For the text-containing cell, return its midpoint in (x, y) coordinate format. 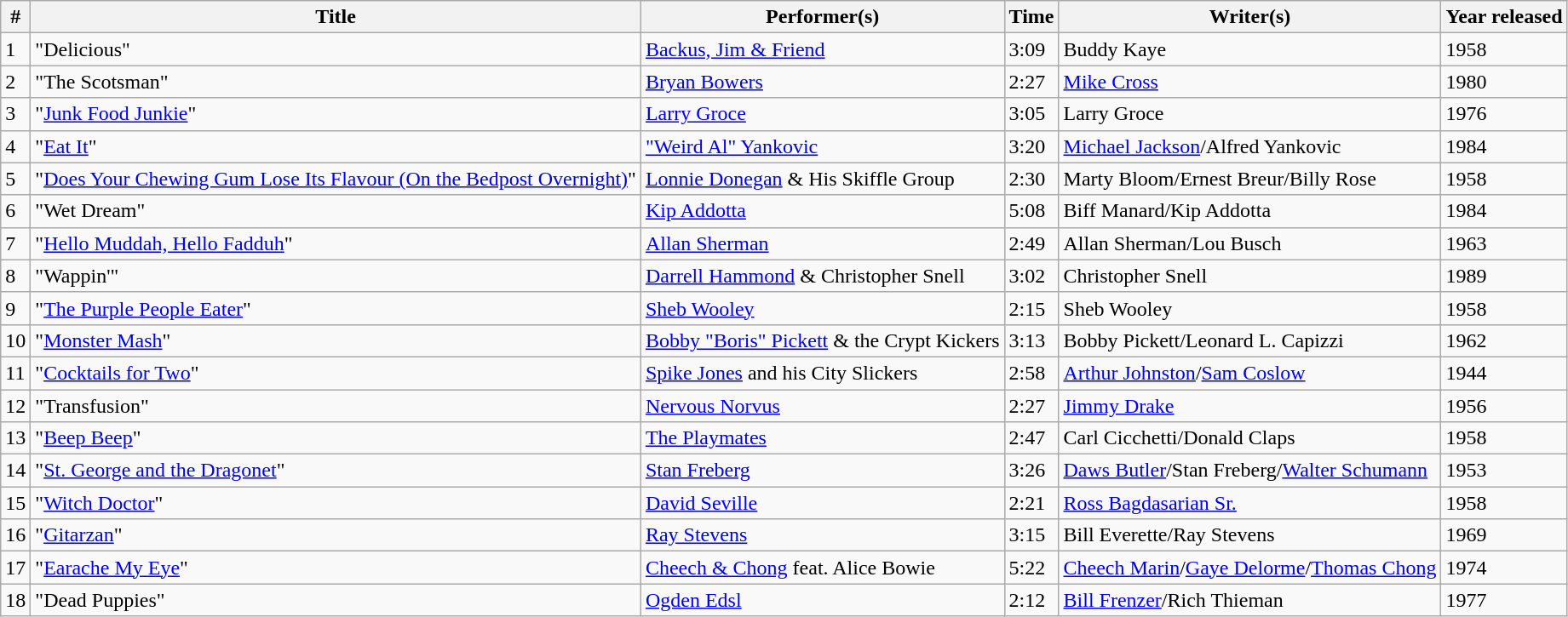
Nervous Norvus (823, 406)
Buddy Kaye (1250, 49)
Time (1031, 17)
"Transfusion" (336, 406)
11 (15, 373)
5:22 (1031, 568)
1977 (1504, 600)
"The Scotsman" (336, 82)
"Junk Food Junkie" (336, 114)
Cheech Marin/Gaye Delorme/Thomas Chong (1250, 568)
"Beep Beep" (336, 438)
David Seville (823, 503)
1969 (1504, 535)
1944 (1504, 373)
7 (15, 243)
Allan Sherman/Lou Busch (1250, 243)
Bryan Bowers (823, 82)
Lonnie Donegan & His Skiffle Group (823, 179)
2:12 (1031, 600)
Daws Butler/Stan Freberg/Walter Schumann (1250, 471)
Writer(s) (1250, 17)
"The Purple People Eater" (336, 308)
5:08 (1031, 211)
3:05 (1031, 114)
"St. George and the Dragonet" (336, 471)
18 (15, 600)
3:15 (1031, 535)
Ray Stevens (823, 535)
Spike Jones and his City Slickers (823, 373)
"Does Your Chewing Gum Lose Its Flavour (On the Bedpost Overnight)" (336, 179)
# (15, 17)
3 (15, 114)
17 (15, 568)
15 (15, 503)
1974 (1504, 568)
1989 (1504, 276)
The Playmates (823, 438)
"Delicious" (336, 49)
"Witch Doctor" (336, 503)
Carl Cicchetti/Donald Claps (1250, 438)
5 (15, 179)
Backus, Jim & Friend (823, 49)
Michael Jackson/Alfred Yankovic (1250, 146)
16 (15, 535)
Kip Addotta (823, 211)
10 (15, 340)
1962 (1504, 340)
13 (15, 438)
Year released (1504, 17)
"Hello Muddah, Hello Fadduh" (336, 243)
Title (336, 17)
6 (15, 211)
Performer(s) (823, 17)
2:49 (1031, 243)
1956 (1504, 406)
"Earache My Eye" (336, 568)
1963 (1504, 243)
"Dead Puppies" (336, 600)
14 (15, 471)
"Eat It" (336, 146)
3:02 (1031, 276)
4 (15, 146)
2:30 (1031, 179)
Ogden Edsl (823, 600)
Bobby "Boris" Pickett & the Crypt Kickers (823, 340)
9 (15, 308)
Bill Frenzer/Rich Thieman (1250, 600)
Stan Freberg (823, 471)
Allan Sherman (823, 243)
8 (15, 276)
"Wet Dream" (336, 211)
Arthur Johnston/Sam Coslow (1250, 373)
1976 (1504, 114)
"Monster Mash" (336, 340)
Mike Cross (1250, 82)
"Gitarzan" (336, 535)
2:47 (1031, 438)
1980 (1504, 82)
3:13 (1031, 340)
2 (15, 82)
Bill Everette/Ray Stevens (1250, 535)
Cheech & Chong feat. Alice Bowie (823, 568)
2:15 (1031, 308)
3:09 (1031, 49)
2:58 (1031, 373)
Marty Bloom/Ernest Breur/Billy Rose (1250, 179)
3:26 (1031, 471)
1 (15, 49)
"Wappin'" (336, 276)
Christopher Snell (1250, 276)
2:21 (1031, 503)
Ross Bagdasarian Sr. (1250, 503)
"Weird Al" Yankovic (823, 146)
12 (15, 406)
Darrell Hammond & Christopher Snell (823, 276)
3:20 (1031, 146)
Biff Manard/Kip Addotta (1250, 211)
"Cocktails for Two" (336, 373)
Jimmy Drake (1250, 406)
Bobby Pickett/Leonard L. Capizzi (1250, 340)
1953 (1504, 471)
